For the text-containing cell, return its midpoint in (X, Y) coordinate format. 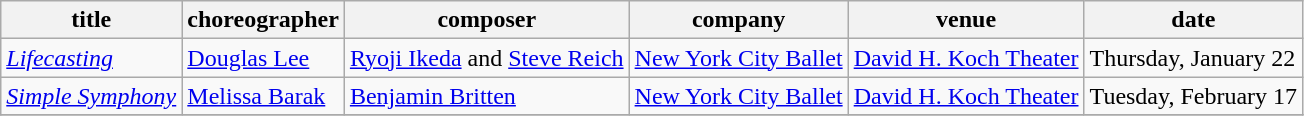
Melissa Barak (264, 96)
Thursday, January 22 (1194, 58)
choreographer (264, 20)
company (738, 20)
Lifecasting (92, 58)
title (92, 20)
Simple Symphony (92, 96)
venue (966, 20)
Douglas Lee (264, 58)
Tuesday, February 17 (1194, 96)
Ryoji Ikeda and Steve Reich (486, 58)
Benjamin Britten (486, 96)
composer (486, 20)
date (1194, 20)
